Detect which cell encompasses the target text, then output its [X, Y] center coordinate. 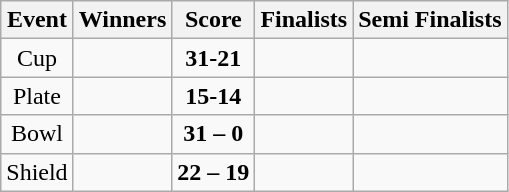
Cup [37, 58]
Plate [37, 96]
22 – 19 [214, 172]
Shield [37, 172]
Bowl [37, 134]
31 – 0 [214, 134]
Finalists [304, 20]
31-21 [214, 58]
Score [214, 20]
Semi Finalists [430, 20]
15-14 [214, 96]
Winners [122, 20]
Event [37, 20]
